Return the [x, y] coordinate for the center point of the cell that contains the specified text.  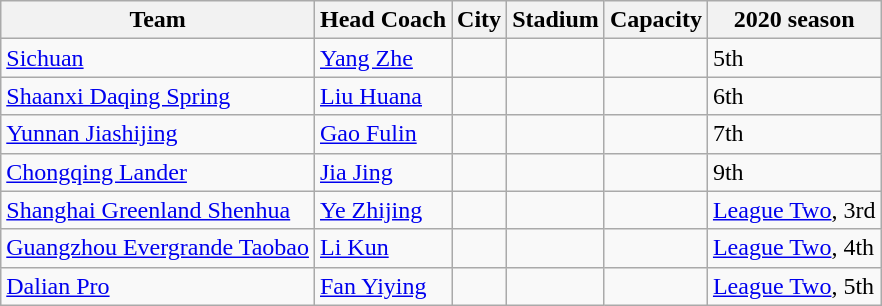
Sichuan [158, 58]
Gao Fulin [382, 134]
League Two, 5th [794, 286]
Team [158, 20]
6th [794, 96]
League Two, 3rd [794, 210]
Yunnan Jiashijing [158, 134]
2020 season [794, 20]
9th [794, 172]
Shanghai Greenland Shenhua [158, 210]
5th [794, 58]
Li Kun [382, 248]
Capacity [656, 20]
Shaanxi Daqing Spring [158, 96]
Stadium [556, 20]
League Two, 4th [794, 248]
Ye Zhijing [382, 210]
Liu Huana [382, 96]
Head Coach [382, 20]
Fan Yiying [382, 286]
Chongqing Lander [158, 172]
Yang Zhe [382, 58]
Jia Jing [382, 172]
7th [794, 134]
Guangzhou Evergrande Taobao [158, 248]
City [480, 20]
Dalian Pro [158, 286]
